Locate the cell with the specified text and output its (X, Y) center coordinate. 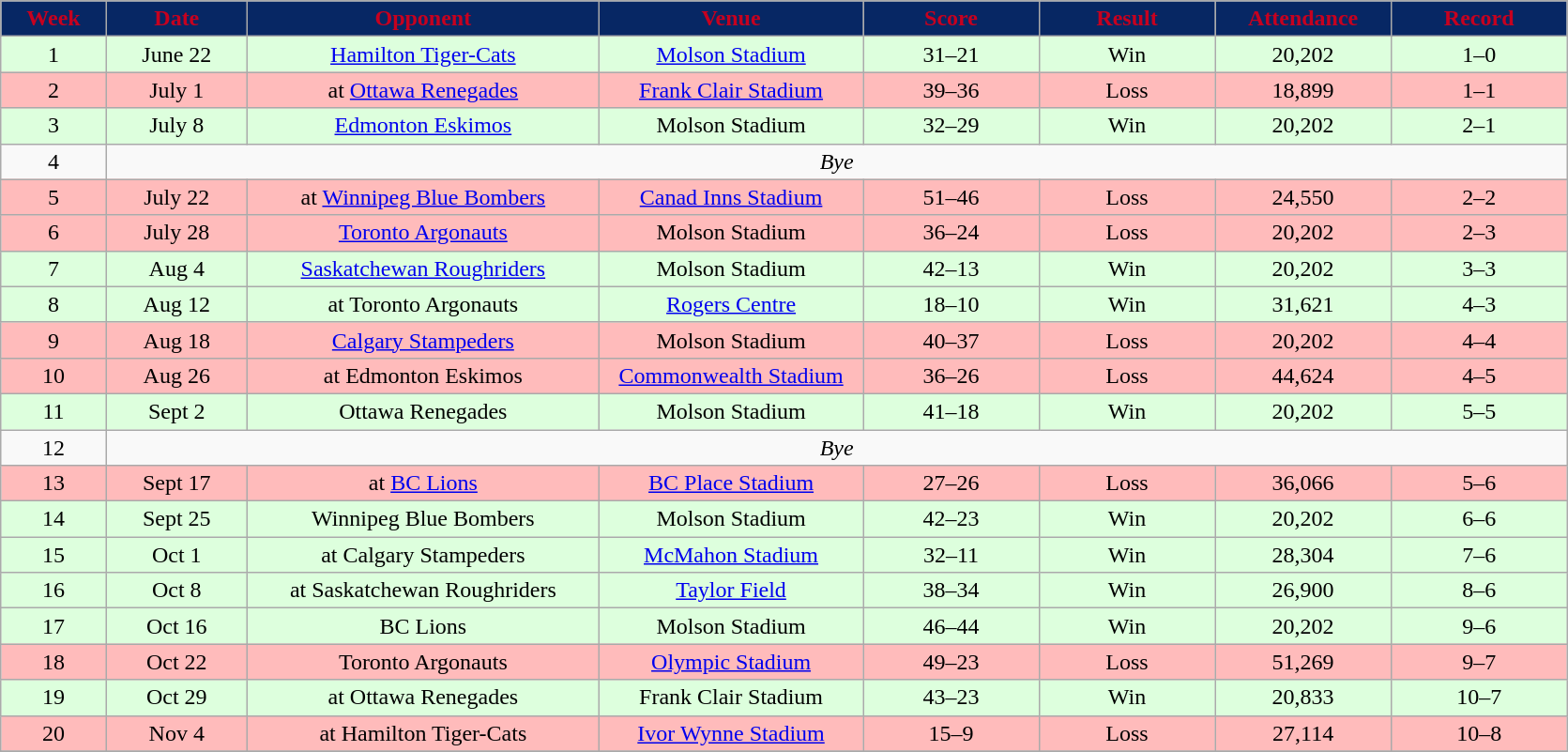
7 (54, 269)
18,899 (1303, 90)
McMahon Stadium (730, 555)
Edmonton Eskimos (422, 126)
43–23 (951, 698)
20,833 (1303, 698)
24,550 (1303, 197)
Oct 16 (176, 626)
40–37 (951, 340)
Sept 17 (176, 483)
July 8 (176, 126)
31,621 (1303, 304)
42–13 (951, 269)
Venue (730, 19)
Commonwealth Stadium (730, 376)
4–4 (1479, 340)
16 (54, 591)
51–46 (951, 197)
12 (54, 448)
Olympic Stadium (730, 662)
1 (54, 54)
at Toronto Argonauts (422, 304)
Aug 12 (176, 304)
2 (54, 90)
7–6 (1479, 555)
Nov 4 (176, 733)
4–3 (1479, 304)
Oct 1 (176, 555)
41–18 (951, 411)
4 (54, 161)
1–0 (1479, 54)
8 (54, 304)
Result (1127, 19)
9–6 (1479, 626)
Calgary Stampeders (422, 340)
14 (54, 519)
42–23 (951, 519)
20 (54, 733)
Aug 4 (176, 269)
2–2 (1479, 197)
39–36 (951, 90)
Opponent (422, 19)
38–34 (951, 591)
Sept 25 (176, 519)
15 (54, 555)
10–7 (1479, 698)
Hamilton Tiger-Cats (422, 54)
July 28 (176, 233)
5 (54, 197)
1–1 (1479, 90)
Record (1479, 19)
at Saskatchewan Roughriders (422, 591)
36–24 (951, 233)
2–1 (1479, 126)
10–8 (1479, 733)
Saskatchewan Roughriders (422, 269)
Oct 29 (176, 698)
Week (54, 19)
BC Place Stadium (730, 483)
9 (54, 340)
June 22 (176, 54)
Winnipeg Blue Bombers (422, 519)
27–26 (951, 483)
8–6 (1479, 591)
Oct 8 (176, 591)
Date (176, 19)
Rogers Centre (730, 304)
13 (54, 483)
July 22 (176, 197)
15–9 (951, 733)
at Winnipeg Blue Bombers (422, 197)
Aug 18 (176, 340)
Ivor Wynne Stadium (730, 733)
36,066 (1303, 483)
6 (54, 233)
Oct 22 (176, 662)
31–21 (951, 54)
Score (951, 19)
44,624 (1303, 376)
19 (54, 698)
32–29 (951, 126)
36–26 (951, 376)
5–6 (1479, 483)
18–10 (951, 304)
17 (54, 626)
46–44 (951, 626)
26,900 (1303, 591)
at Calgary Stampeders (422, 555)
11 (54, 411)
32–11 (951, 555)
49–23 (951, 662)
Taylor Field (730, 591)
Attendance (1303, 19)
Canad Inns Stadium (730, 197)
3 (54, 126)
Sept 2 (176, 411)
3–3 (1479, 269)
6–6 (1479, 519)
at BC Lions (422, 483)
10 (54, 376)
July 1 (176, 90)
at Edmonton Eskimos (422, 376)
2–3 (1479, 233)
18 (54, 662)
Aug 26 (176, 376)
5–5 (1479, 411)
28,304 (1303, 555)
BC Lions (422, 626)
9–7 (1479, 662)
4–5 (1479, 376)
Ottawa Renegades (422, 411)
27,114 (1303, 733)
at Hamilton Tiger-Cats (422, 733)
51,269 (1303, 662)
